For the text-containing cell, return its midpoint in (X, Y) coordinate format. 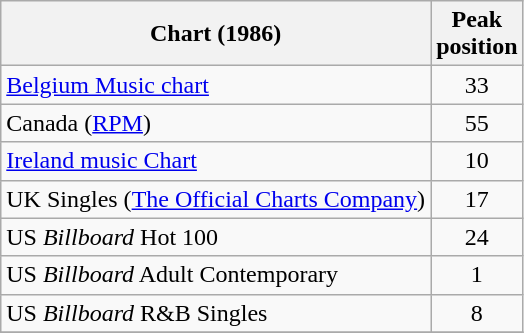
17 (477, 199)
US Billboard Hot 100 (216, 237)
Chart (1986) (216, 34)
10 (477, 161)
Canada (RPM) (216, 123)
UK Singles (The Official Charts Company) (216, 199)
24 (477, 237)
33 (477, 85)
Peakposition (477, 34)
55 (477, 123)
US Billboard Adult Contemporary (216, 275)
1 (477, 275)
US Billboard R&B Singles (216, 313)
8 (477, 313)
Belgium Music chart (216, 85)
Ireland music Chart (216, 161)
